Return (X, Y) of the center of cell containing provided text 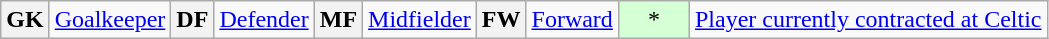
* (654, 20)
GK (25, 20)
MF (338, 20)
Defender (264, 20)
Player currently contracted at Celtic (868, 20)
DF (192, 20)
Midfielder (420, 20)
Forward (572, 20)
FW (501, 20)
Goalkeeper (110, 20)
